Capture the cell that displays the provided text and extract its [x, y] central coordinate. 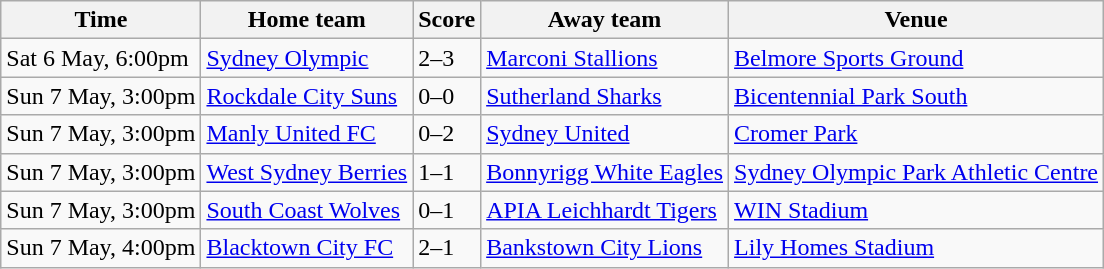
APIA Leichhardt Tigers [605, 210]
Score [447, 20]
Venue [916, 20]
Belmore Sports Ground [916, 58]
0–2 [447, 134]
Lily Homes Stadium [916, 248]
Away team [605, 20]
1–1 [447, 172]
Time [101, 20]
Sun 7 May, 4:00pm [101, 248]
Bonnyrigg White Eagles [605, 172]
Rockdale City Suns [307, 96]
0–0 [447, 96]
Bicentennial Park South [916, 96]
2–1 [447, 248]
Sydney Olympic [307, 58]
South Coast Wolves [307, 210]
Marconi Stallions [605, 58]
Sat 6 May, 6:00pm [101, 58]
2–3 [447, 58]
Blacktown City FC [307, 248]
Home team [307, 20]
0–1 [447, 210]
Cromer Park [916, 134]
Sydney Olympic Park Athletic Centre [916, 172]
Sutherland Sharks [605, 96]
Manly United FC [307, 134]
West Sydney Berries [307, 172]
Sydney United [605, 134]
WIN Stadium [916, 210]
Bankstown City Lions [605, 248]
